Identify which cell holds the provided text, then report its [x, y] central coordinate. 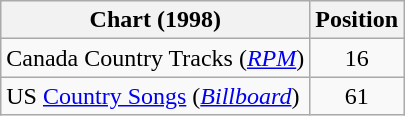
Canada Country Tracks (RPM) [156, 58]
61 [357, 96]
Chart (1998) [156, 20]
Position [357, 20]
US Country Songs (Billboard) [156, 96]
16 [357, 58]
